Find where the given text appears and provide that cell's center as (x, y) coordinate. 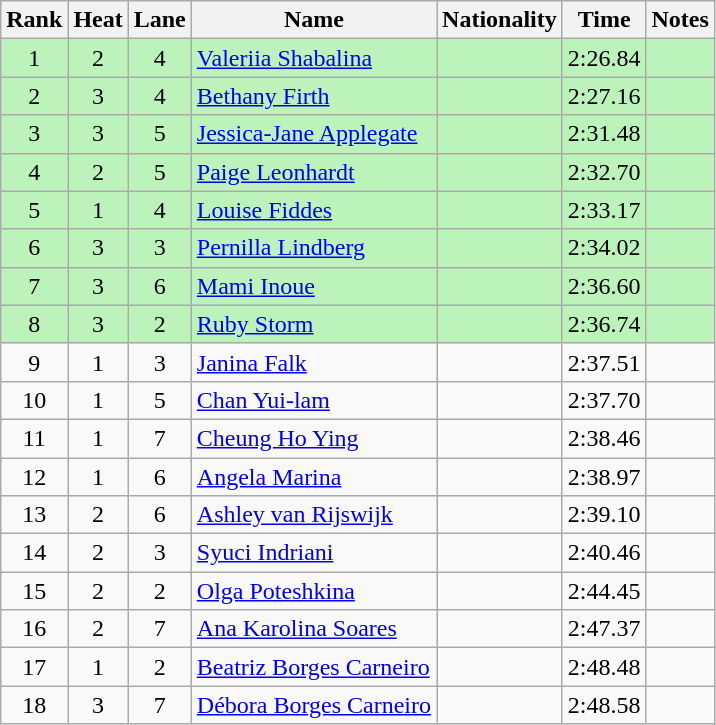
Beatriz Borges Carneiro (314, 667)
2:39.10 (604, 515)
Pernilla Lindberg (314, 248)
2:32.70 (604, 172)
Chan Yui-lam (314, 400)
Heat (98, 20)
2:31.48 (604, 134)
11 (34, 438)
2:36.60 (604, 286)
Bethany Firth (314, 96)
Louise Fiddes (314, 210)
Jessica-Jane Applegate (314, 134)
13 (34, 515)
Time (604, 20)
14 (34, 553)
18 (34, 705)
16 (34, 629)
Valeriia Shabalina (314, 58)
2:27.16 (604, 96)
Syuci Indriani (314, 553)
8 (34, 324)
Ana Karolina Soares (314, 629)
Mami Inoue (314, 286)
Olga Poteshkina (314, 591)
Nationality (500, 20)
Janina Falk (314, 362)
17 (34, 667)
2:47.37 (604, 629)
Ruby Storm (314, 324)
2:33.17 (604, 210)
Rank (34, 20)
10 (34, 400)
Name (314, 20)
15 (34, 591)
2:37.70 (604, 400)
12 (34, 477)
Paige Leonhardt (314, 172)
2:48.58 (604, 705)
2:38.46 (604, 438)
2:34.02 (604, 248)
Cheung Ho Ying (314, 438)
Lane (160, 20)
Ashley van Rijswijk (314, 515)
Notes (680, 20)
2:40.46 (604, 553)
2:36.74 (604, 324)
2:44.45 (604, 591)
Débora Borges Carneiro (314, 705)
2:48.48 (604, 667)
9 (34, 362)
Angela Marina (314, 477)
2:37.51 (604, 362)
2:26.84 (604, 58)
2:38.97 (604, 477)
